Capture the cell that displays the provided text and extract its [X, Y] central coordinate. 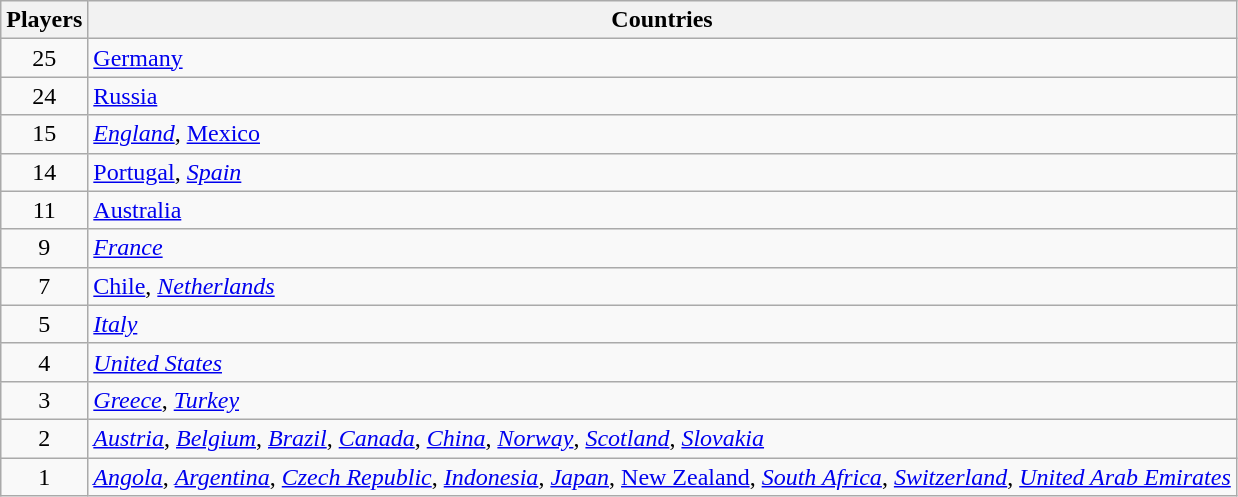
11 [44, 210]
Austria, Belgium, Brazil, Canada, China, Norway, Scotland, Slovakia [662, 438]
1 [44, 477]
Greece, Turkey [662, 400]
United States [662, 362]
Russia [662, 96]
25 [44, 58]
Australia [662, 210]
14 [44, 172]
4 [44, 362]
Angola, Argentina, Czech Republic, Indonesia, Japan, New Zealand, South Africa, Switzerland, United Arab Emirates [662, 477]
15 [44, 134]
9 [44, 248]
Chile, Netherlands [662, 286]
7 [44, 286]
France [662, 248]
Germany [662, 58]
Portugal, Spain [662, 172]
3 [44, 400]
2 [44, 438]
England, Mexico [662, 134]
24 [44, 96]
Countries [662, 20]
5 [44, 324]
Players [44, 20]
Italy [662, 324]
